Output the [X, Y] coordinate of the center of the cell containing the given text.  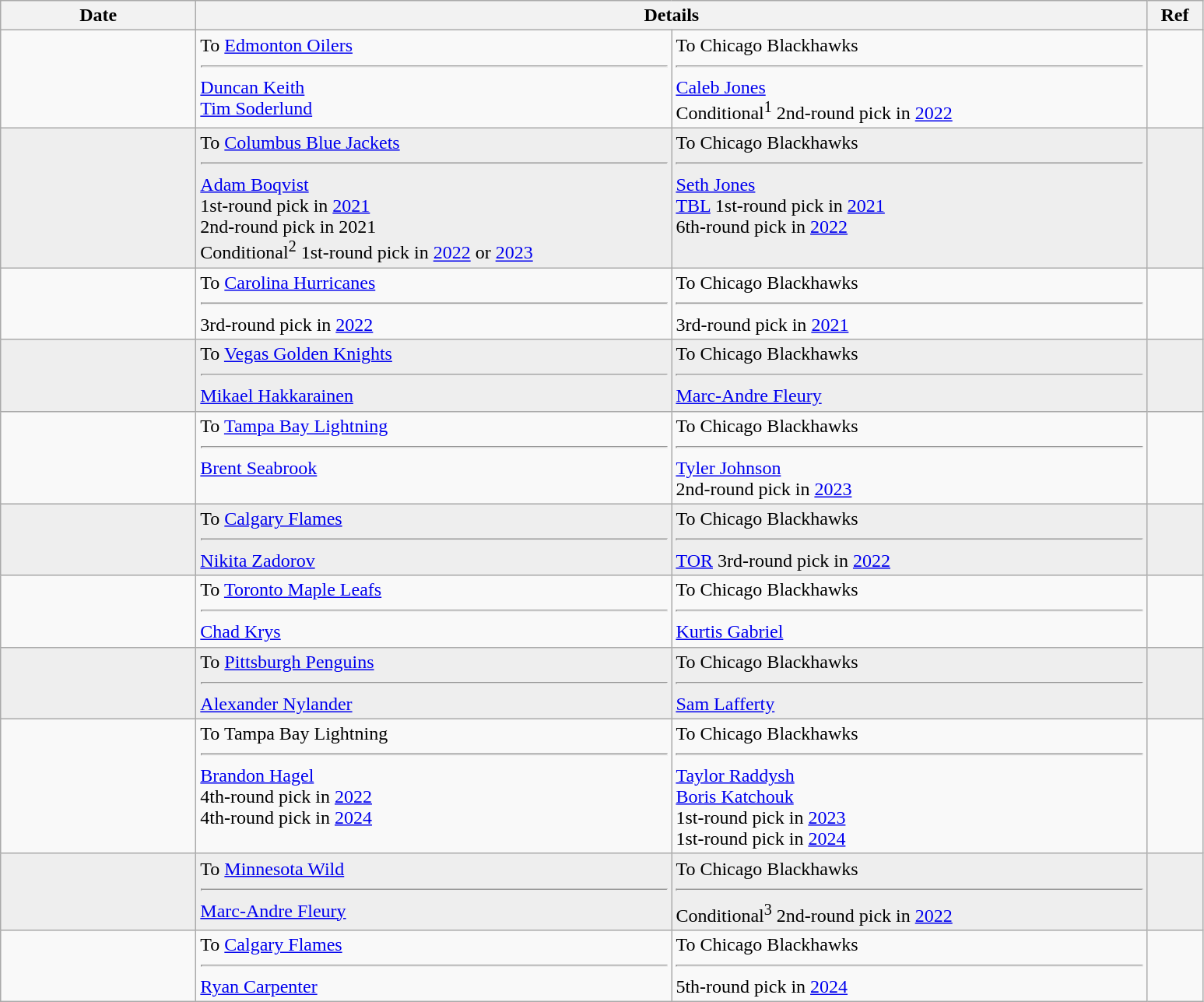
To Columbus Blue JacketsAdam Boqvist1st-round pick in 20212nd-round pick in 2021Conditional2 1st-round pick in 2022 or 2023 [434, 198]
To Chicago BlackhawksTaylor RaddyshBoris Katchouk1st-round pick in 20231st-round pick in 2024 [909, 786]
Details [672, 16]
Ref [1175, 16]
To Chicago BlackhawksCaleb JonesConditional1 2nd-round pick in 2022 [909, 79]
To Chicago BlackhawksSam Lafferty [909, 683]
To Tampa Bay LightningBrandon Hagel4th-round pick in 20224th-round pick in 2024 [434, 786]
To Chicago BlackhawksTyler Johnson2nd-round pick in 2023 [909, 458]
To Chicago BlackhawksConditional3 2nd-round pick in 2022 [909, 892]
To Tampa Bay LightningBrent Seabrook [434, 458]
To Toronto Maple LeafsChad Krys [434, 611]
To Chicago Blackhawks5th-round pick in 2024 [909, 966]
To Edmonton OilersDuncan KeithTim Soderlund [434, 79]
To Calgary FlamesRyan Carpenter [434, 966]
To Chicago BlackhawksSeth JonesTBL 1st-round pick in 20216th-round pick in 2022 [909, 198]
To Chicago Blackhawks3rd-round pick in 2021 [909, 304]
To Chicago BlackhawksKurtis Gabriel [909, 611]
To Calgary FlamesNikita Zadorov [434, 540]
To Minnesota WildMarc-Andre Fleury [434, 892]
To Carolina Hurricanes3rd-round pick in 2022 [434, 304]
Date [98, 16]
To Chicago BlackhawksMarc-Andre Fleury [909, 375]
To Chicago BlackhawksTOR 3rd-round pick in 2022 [909, 540]
To Pittsburgh PenguinsAlexander Nylander [434, 683]
To Vegas Golden KnightsMikael Hakkarainen [434, 375]
